Find where the given text appears and provide that cell's center as (x, y) coordinate. 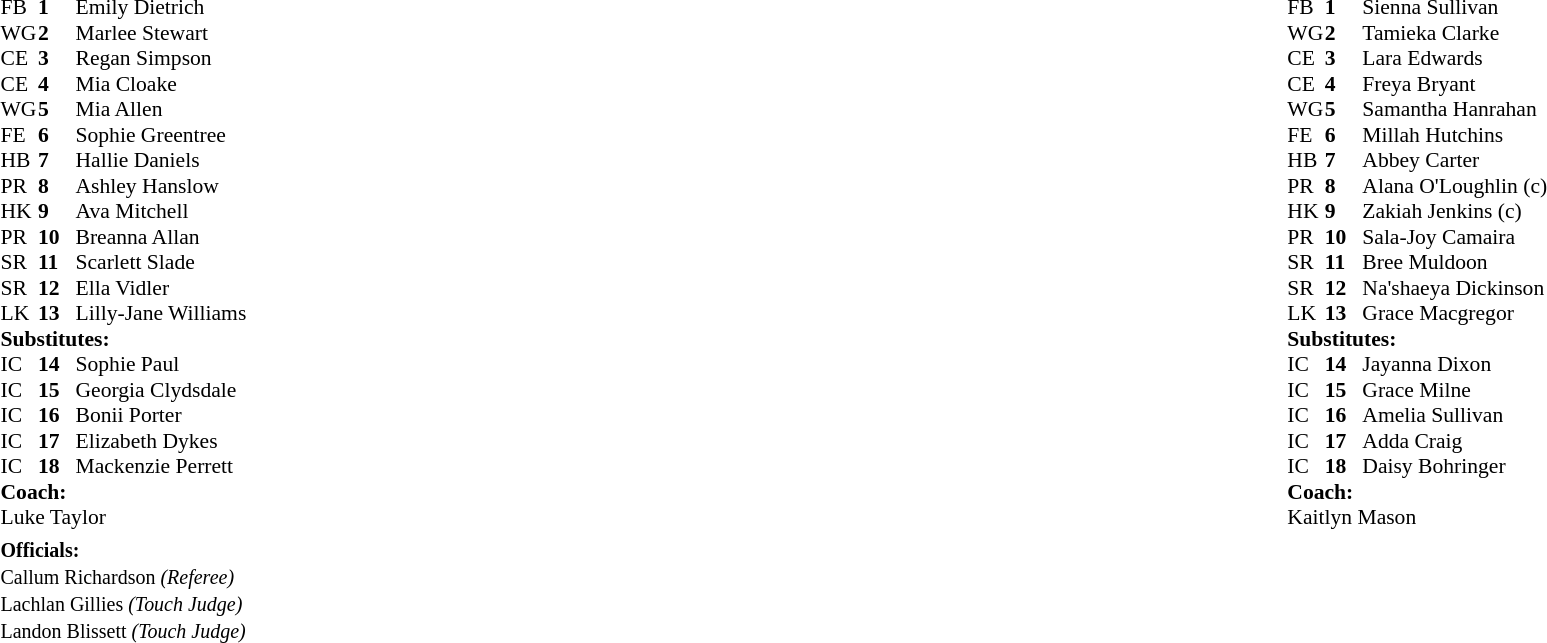
Hallie Daniels (162, 161)
Zakiah Jenkins (c) (1454, 211)
Grace Milne (1454, 390)
Elizabeth Dykes (162, 441)
Tamieka Clarke (1454, 33)
Alana O'Loughlin (c) (1454, 186)
Daisy Bohringer (1454, 467)
Abbey Carter (1454, 161)
Bree Muldoon (1454, 263)
Samantha Hanrahan (1454, 109)
Amelia Sullivan (1454, 415)
Kaitlyn Mason (1417, 517)
Sophie Paul (162, 365)
Luke Taylor (123, 517)
Lilly-Jane Williams (162, 313)
Ashley Hanslow (162, 186)
Millah Hutchins (1454, 135)
Scarlett Slade (162, 263)
Breanna Allan (162, 237)
Grace Macgregor (1454, 313)
Na'shaeya Dickinson (1454, 288)
Sala-Joy Camaira (1454, 237)
Georgia Clydsdale (162, 390)
Adda Craig (1454, 441)
Ella Vidler (162, 288)
Mia Allen (162, 109)
Lara Edwards (1454, 59)
Jayanna Dixon (1454, 365)
Sophie Greentree (162, 135)
Ava Mitchell (162, 211)
Bonii Porter (162, 415)
Regan Simpson (162, 59)
Freya Bryant (1454, 84)
Mia Cloake (162, 84)
Marlee Stewart (162, 33)
Mackenzie Perrett (162, 467)
